Determine the (X, Y) coordinate at the center of the cell enclosing the given text.  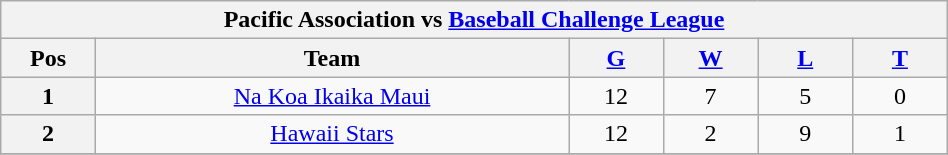
T (900, 58)
0 (900, 96)
Hawaii Stars (332, 134)
Team (332, 58)
5 (806, 96)
7 (710, 96)
Pos (48, 58)
W (710, 58)
Na Koa Ikaika Maui (332, 96)
Pacific Association vs Baseball Challenge League (474, 20)
L (806, 58)
G (616, 58)
9 (806, 134)
